Extract the [x, y] coordinate from the center of the cell holding the provided text.  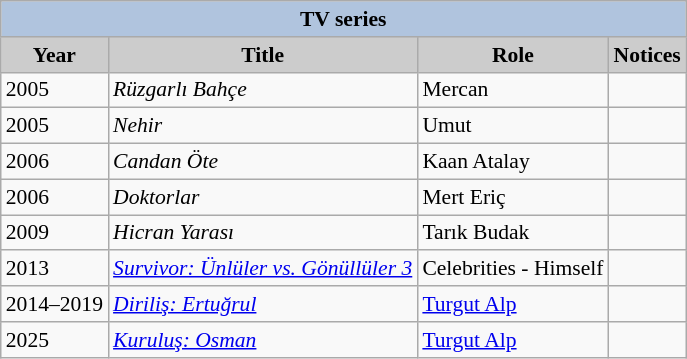
Diriliş: Ertuğrul [262, 304]
Mert Eriç [512, 197]
Notices [648, 55]
2025 [54, 340]
Tarık Budak [512, 233]
2014–2019 [54, 304]
Rüzgarlı Bahçe [262, 90]
Survivor: Ünlüler vs. Gönüllüler 3 [262, 269]
2009 [54, 233]
Year [54, 55]
Umut [512, 126]
Role [512, 55]
Mercan [512, 90]
Kuruluş: Osman [262, 340]
2013 [54, 269]
Kaan Atalay [512, 162]
Nehir [262, 126]
Doktorlar [262, 197]
TV series [344, 19]
Candan Öte [262, 162]
Hicran Yarası [262, 233]
Title [262, 55]
Celebrities - Himself [512, 269]
